Identify which cell holds the provided text, then report its (X, Y) central coordinate. 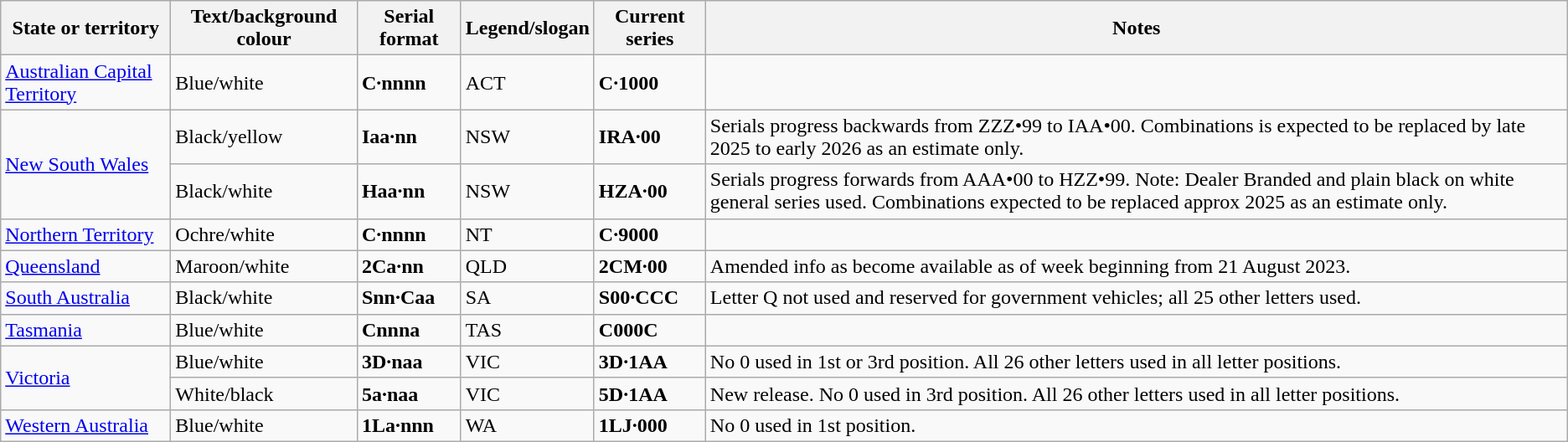
Tasmania (85, 330)
Legend/slogan (528, 28)
Haa·nn (409, 191)
TAS (528, 330)
C·1000 (650, 82)
1La·nnn (409, 425)
C000C (650, 330)
2CM·00 (650, 266)
Serials progress backwards from ZZZ•99 to IAA•00. Combinations is expected to be replaced by late 2025 to early 2026 as an estimate only. (1136, 137)
Text/background colour (265, 28)
Amended info as become available as of week beginning from 21 August 2023. (1136, 266)
Notes (1136, 28)
5D·1AA (650, 393)
New release. No 0 used in 3rd position. All 26 other letters used in all letter positions. (1136, 393)
S00·CCC (650, 298)
Western Australia (85, 425)
No 0 used in 1st position. (1136, 425)
2Ca·nn (409, 266)
1LJ·000 (650, 425)
White/black (265, 393)
Current series (650, 28)
5a·naa (409, 393)
Northern Territory (85, 234)
Ochre/white (265, 234)
SA (528, 298)
IRA·00 (650, 137)
Victoria (85, 378)
QLD (528, 266)
3D·naa (409, 362)
C·9000 (650, 234)
HZA·00 (650, 191)
Snn·Caa (409, 298)
New South Wales (85, 164)
Maroon/white (265, 266)
ACT (528, 82)
NT (528, 234)
Queensland (85, 266)
No 0 used in 1st or 3rd position. All 26 other letters used in all letter positions. (1136, 362)
Letter Q not used and reserved for government vehicles; all 25 other letters used. (1136, 298)
Serial format (409, 28)
Black/yellow (265, 137)
WA (528, 425)
State or territory (85, 28)
Cnnna (409, 330)
Australian Capital Territory (85, 82)
Iaa·nn (409, 137)
South Australia (85, 298)
3D·1AA (650, 362)
